Return [X, Y] of the center of cell containing provided text 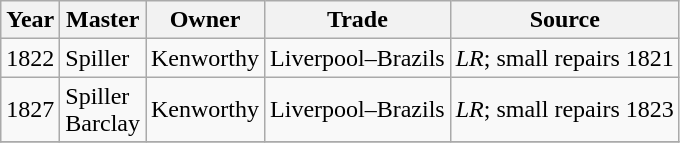
SpillerBarclay [103, 110]
Source [564, 20]
Trade [358, 20]
LR; small repairs 1821 [564, 58]
LR; small repairs 1823 [564, 110]
1822 [30, 58]
Owner [206, 20]
Year [30, 20]
1827 [30, 110]
Spiller [103, 58]
Master [103, 20]
